Search for the cell housing the specified text and yield its (X, Y) center coordinate. 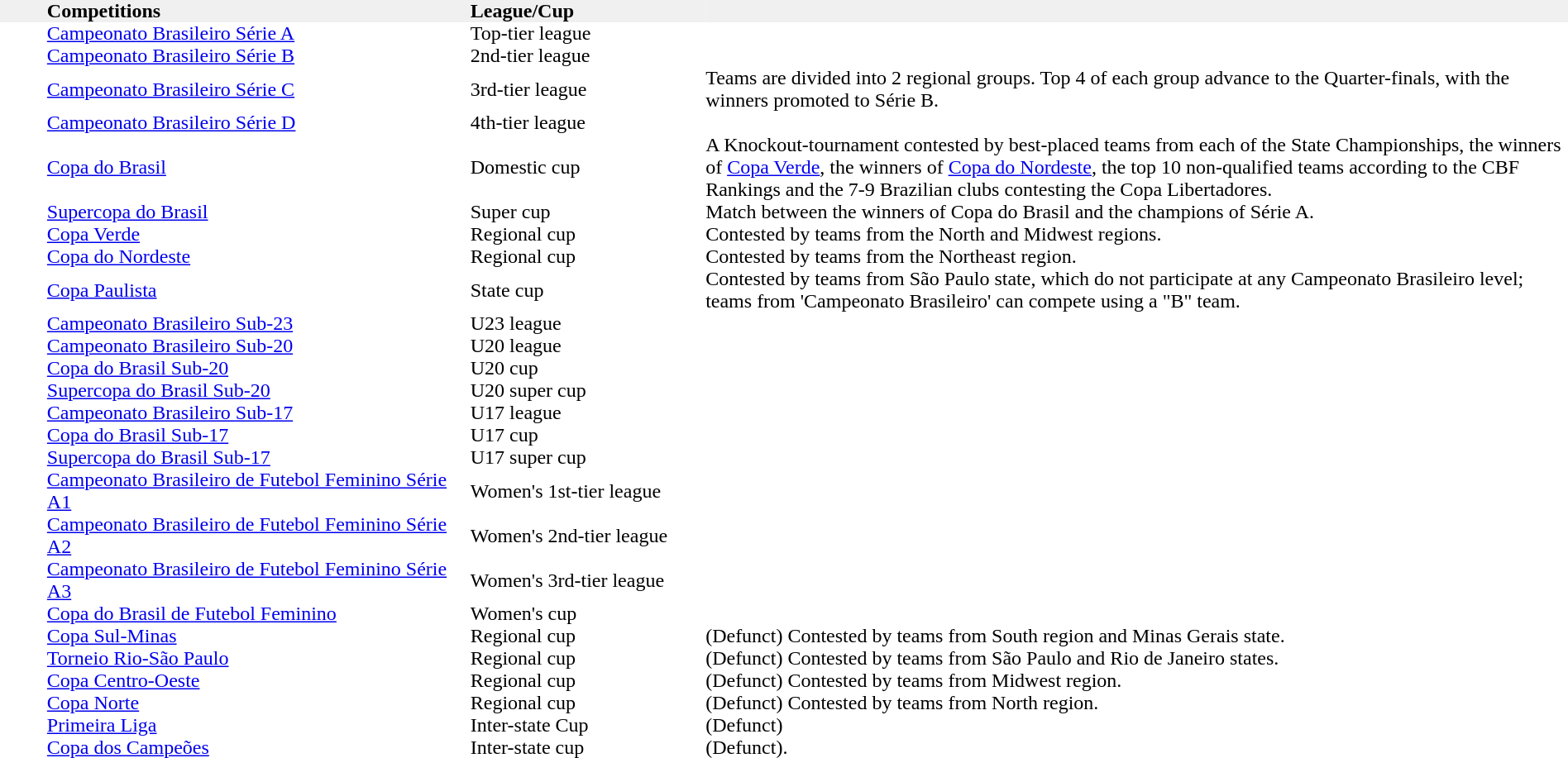
Top-tier league (588, 33)
Campeonato Brasileiro Série A (259, 33)
(Defunct) Contested by teams from South region and Minas Gerais state. (1136, 636)
Supercopa do Brasil Sub-17 (259, 458)
Copa Centro-Oeste (259, 681)
State cup (588, 290)
U17 super cup (588, 458)
(Defunct) Contested by teams from Midwest region. (1136, 681)
U17 cup (588, 435)
Women's 1st-tier league (588, 491)
Primeira Liga (259, 726)
Torneio Rio-São Paulo (259, 658)
U23 league (588, 324)
Contested by teams from the North and Midwest regions. (1136, 235)
Campeonato Brasileiro Série B (259, 56)
Campeonato Brasileiro de Futebol Feminino Série A3 (259, 580)
Inter-state Cup (588, 726)
Women's 3rd-tier league (588, 580)
Copa do Brasil de Futebol Feminino (259, 613)
Campeonato Brasileiro Série D (259, 122)
(Defunct) Contested by teams from São Paulo and Rio de Janeiro states. (1136, 658)
Campeonato Brasileiro de Futebol Feminino Série A1 (259, 491)
Copa Paulista (259, 290)
U20 league (588, 346)
Campeonato Brasileiro Sub-17 (259, 413)
4th-tier league (588, 122)
Campeonato Brasileiro Série C (259, 89)
2nd-tier league (588, 56)
3rd-tier league (588, 89)
Supercopa do Brasil (259, 212)
Competitions (259, 12)
Super cup (588, 212)
Copa Sul-Minas (259, 636)
Copa do Brasil Sub-17 (259, 435)
Contested by teams from the Northeast region. (1136, 256)
(Defunct) (1136, 726)
Match between the winners of Copa do Brasil and the champions of Série A. (1136, 212)
Copa Verde (259, 235)
Women's cup (588, 613)
Women's 2nd-tier league (588, 536)
U20 cup (588, 369)
Copa do Nordeste (259, 256)
Teams are divided into 2 regional groups. Top 4 of each group advance to the Quarter-finals, with the winners promoted to Série B. (1136, 89)
(Defunct) Contested by teams from North region. (1136, 703)
Copa Norte (259, 703)
U17 league (588, 413)
Campeonato Brasileiro de Futebol Feminino Série A2 (259, 536)
Campeonato Brasileiro Sub-23 (259, 324)
U20 super cup (588, 390)
Copa do Brasil Sub-20 (259, 369)
Copa do Brasil (259, 167)
Domestic cup (588, 167)
Supercopa do Brasil Sub-20 (259, 390)
League/Cup (588, 12)
Campeonato Brasileiro Sub-20 (259, 346)
